Detect which cell encompasses the target text, then output its (X, Y) center coordinate. 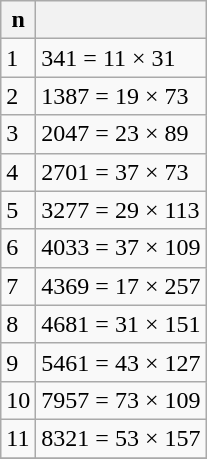
n (18, 20)
3277 = 29 × 113 (121, 210)
6 (18, 248)
5 (18, 210)
2 (18, 96)
7 (18, 286)
5461 = 43 × 127 (121, 362)
3 (18, 134)
1387 = 19 × 73 (121, 96)
2701 = 37 × 73 (121, 172)
11 (18, 438)
4 (18, 172)
341 = 11 × 31 (121, 58)
7957 = 73 × 109 (121, 400)
8 (18, 324)
9 (18, 362)
8321 = 53 × 157 (121, 438)
10 (18, 400)
4369 = 17 × 257 (121, 286)
4033 = 37 × 109 (121, 248)
2047 = 23 × 89 (121, 134)
1 (18, 58)
4681 = 31 × 151 (121, 324)
